Return (x, y) of the center of cell containing provided text 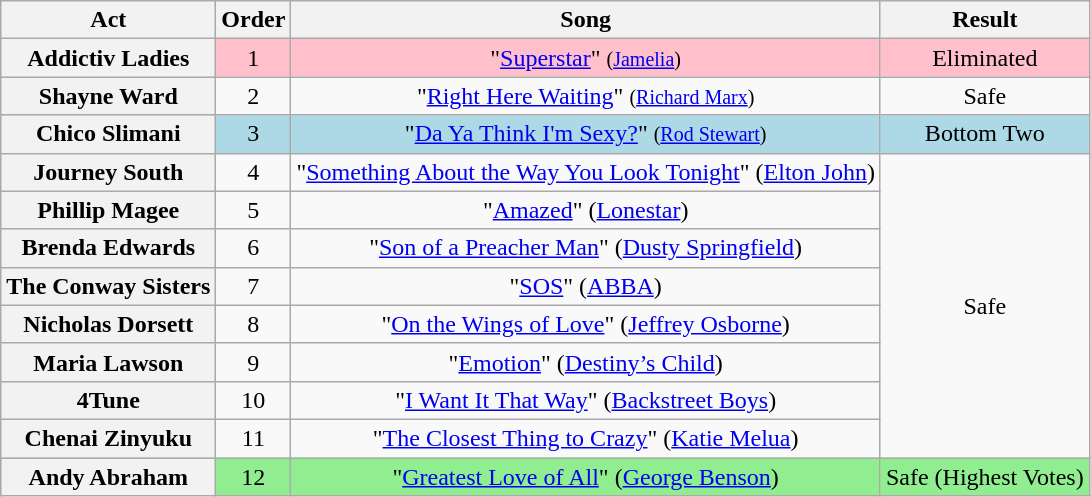
"Greatest Love of All" (George Benson) (586, 477)
Chenai Zinyuku (108, 438)
"Amazed" (Lonestar) (586, 210)
11 (254, 438)
Addictiv Ladies (108, 58)
Eliminated (984, 58)
10 (254, 400)
"Emotion" (Destiny’s Child) (586, 362)
12 (254, 477)
Andy Abraham (108, 477)
7 (254, 286)
"I Want It That Way" (Backstreet Boys) (586, 400)
Maria Lawson (108, 362)
"SOS" (ABBA) (586, 286)
"Something About the Way You Look Tonight" (Elton John) (586, 172)
Brenda Edwards (108, 248)
"Right Here Waiting" (Richard Marx) (586, 96)
5 (254, 210)
3 (254, 134)
Phillip Magee (108, 210)
"The Closest Thing to Crazy" (Katie Melua) (586, 438)
"Da Ya Think I'm Sexy?" (Rod Stewart) (586, 134)
"On the Wings of Love" (Jeffrey Osborne) (586, 324)
1 (254, 58)
Act (108, 20)
Nicholas Dorsett (108, 324)
8 (254, 324)
Result (984, 20)
"Son of a Preacher Man" (Dusty Springfield) (586, 248)
Journey South (108, 172)
4 (254, 172)
6 (254, 248)
Chico Slimani (108, 134)
The Conway Sisters (108, 286)
9 (254, 362)
Order (254, 20)
Song (586, 20)
4Tune (108, 400)
Shayne Ward (108, 96)
"Superstar" (Jamelia) (586, 58)
2 (254, 96)
Bottom Two (984, 134)
Safe (Highest Votes) (984, 477)
